Return the (x, y) coordinate for the center point of the cell that contains the specified text.  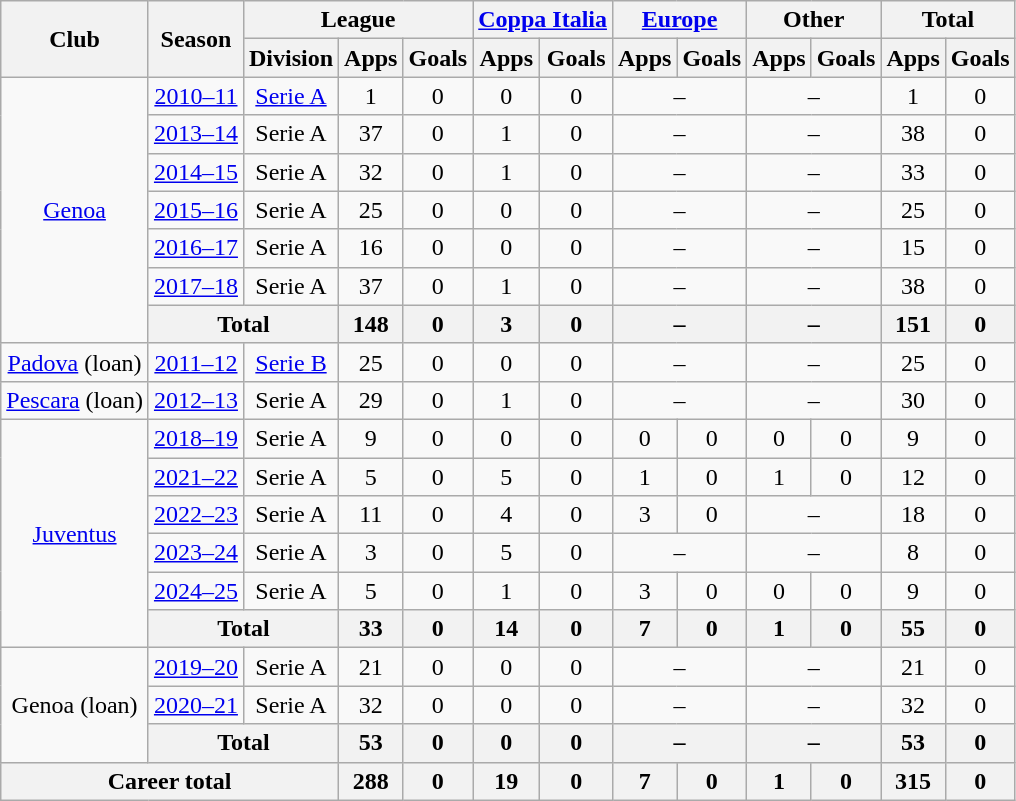
148 (371, 324)
19 (506, 781)
Serie B (290, 362)
2023–24 (196, 553)
2010–11 (196, 96)
Juventus (75, 533)
2012–13 (196, 400)
2020–21 (196, 705)
Career total (170, 781)
2018–19 (196, 438)
2024–25 (196, 591)
29 (371, 400)
Padova (loan) (75, 362)
4 (506, 515)
288 (371, 781)
League (358, 20)
11 (371, 515)
15 (913, 248)
2015–16 (196, 210)
2016–17 (196, 248)
18 (913, 515)
315 (913, 781)
12 (913, 477)
2021–22 (196, 477)
Season (196, 39)
Coppa Italia (543, 20)
2011–12 (196, 362)
8 (913, 553)
Club (75, 39)
151 (913, 324)
2022–23 (196, 515)
14 (506, 629)
Genoa (75, 210)
Division (290, 58)
2013–14 (196, 134)
30 (913, 400)
2014–15 (196, 172)
Other (814, 20)
16 (371, 248)
2019–20 (196, 667)
Genoa (loan) (75, 705)
Europe (679, 20)
Pescara (loan) (75, 400)
2017–18 (196, 286)
55 (913, 629)
